Identify which cell holds the provided text, then report its [x, y] central coordinate. 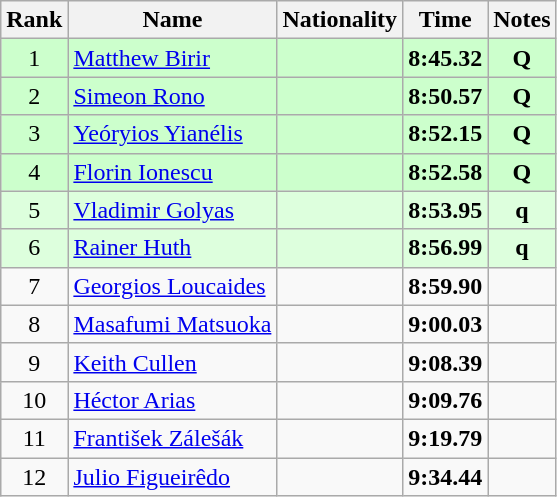
11 [34, 438]
9:34.44 [446, 477]
Simeon Rono [172, 96]
8:53.95 [446, 210]
Héctor Arias [172, 400]
1 [34, 58]
Matthew Birir [172, 58]
10 [34, 400]
3 [34, 134]
5 [34, 210]
8:59.90 [446, 286]
9:08.39 [446, 362]
8 [34, 324]
8:45.32 [446, 58]
8:56.99 [446, 248]
František Zálešák [172, 438]
9:00.03 [446, 324]
Rank [34, 20]
9:19.79 [446, 438]
8:50.57 [446, 96]
6 [34, 248]
Yeóryios Yianélis [172, 134]
8:52.58 [446, 172]
Time [446, 20]
Julio Figueirêdo [172, 477]
Name [172, 20]
4 [34, 172]
Vladimir Golyas [172, 210]
Masafumi Matsuoka [172, 324]
Rainer Huth [172, 248]
8:52.15 [446, 134]
9:09.76 [446, 400]
Florin Ionescu [172, 172]
Nationality [340, 20]
Notes [522, 20]
7 [34, 286]
12 [34, 477]
Georgios Loucaides [172, 286]
2 [34, 96]
Keith Cullen [172, 362]
9 [34, 362]
